Return (x, y) of the center of cell containing provided text 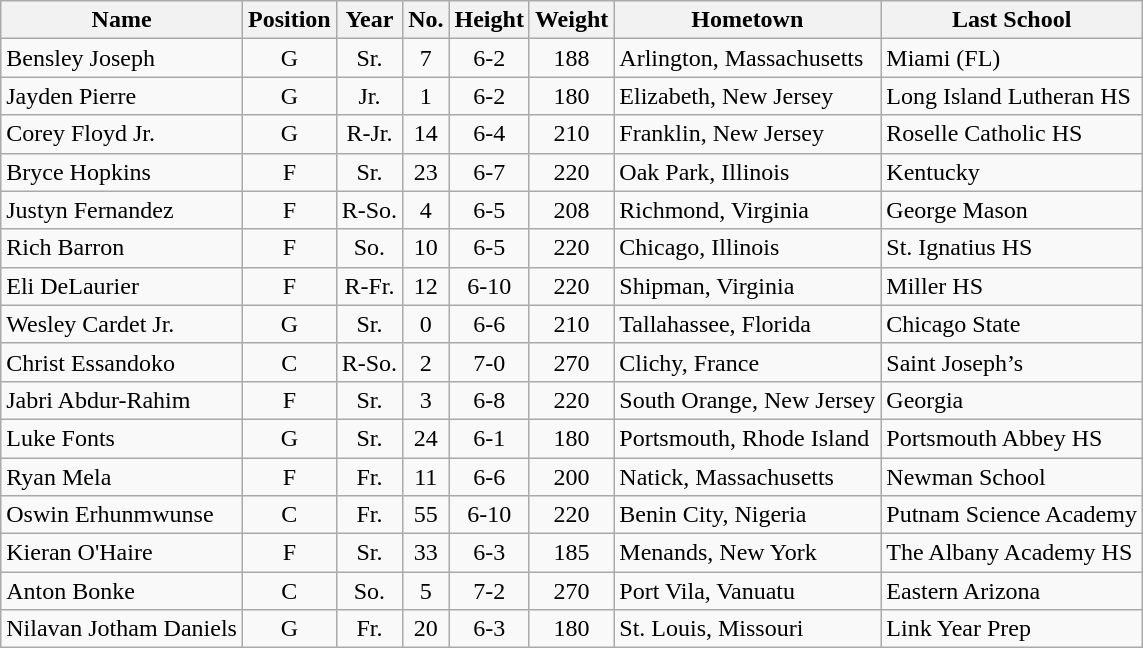
6-4 (489, 134)
Link Year Prep (1012, 629)
Arlington, Massachusetts (748, 58)
Portsmouth, Rhode Island (748, 438)
Justyn Fernandez (122, 210)
Chicago, Illinois (748, 248)
33 (426, 553)
Position (289, 20)
2 (426, 362)
Oak Park, Illinois (748, 172)
Jayden Pierre (122, 96)
Last School (1012, 20)
Roselle Catholic HS (1012, 134)
20 (426, 629)
Natick, Massachusetts (748, 477)
Ryan Mela (122, 477)
Benin City, Nigeria (748, 515)
Port Vila, Vanuatu (748, 591)
R-Jr. (369, 134)
Clichy, France (748, 362)
6-8 (489, 400)
10 (426, 248)
7-2 (489, 591)
R-Fr. (369, 286)
Shipman, Virginia (748, 286)
Richmond, Virginia (748, 210)
St. Ignatius HS (1012, 248)
Georgia (1012, 400)
The Albany Academy HS (1012, 553)
Elizabeth, New Jersey (748, 96)
1 (426, 96)
George Mason (1012, 210)
Weight (571, 20)
Luke Fonts (122, 438)
Kentucky (1012, 172)
St. Louis, Missouri (748, 629)
Jr. (369, 96)
Tallahassee, Florida (748, 324)
23 (426, 172)
Franklin, New Jersey (748, 134)
Miller HS (1012, 286)
Wesley Cardet Jr. (122, 324)
Eastern Arizona (1012, 591)
Anton Bonke (122, 591)
0 (426, 324)
11 (426, 477)
Putnam Science Academy (1012, 515)
4 (426, 210)
200 (571, 477)
Nilavan Jotham Daniels (122, 629)
55 (426, 515)
Saint Joseph’s (1012, 362)
Height (489, 20)
Oswin Erhunmwunse (122, 515)
Portsmouth Abbey HS (1012, 438)
6-7 (489, 172)
24 (426, 438)
Name (122, 20)
5 (426, 591)
Kieran O'Haire (122, 553)
188 (571, 58)
Chicago State (1012, 324)
South Orange, New Jersey (748, 400)
Jabri Abdur-Rahim (122, 400)
Corey Floyd Jr. (122, 134)
Bensley Joseph (122, 58)
Hometown (748, 20)
Miami (FL) (1012, 58)
6-1 (489, 438)
12 (426, 286)
Long Island Lutheran HS (1012, 96)
Bryce Hopkins (122, 172)
Christ Essandoko (122, 362)
Rich Barron (122, 248)
No. (426, 20)
185 (571, 553)
Newman School (1012, 477)
Menands, New York (748, 553)
3 (426, 400)
14 (426, 134)
Year (369, 20)
7 (426, 58)
Eli DeLaurier (122, 286)
208 (571, 210)
7-0 (489, 362)
